Detect which cell encompasses the target text, then output its [x, y] center coordinate. 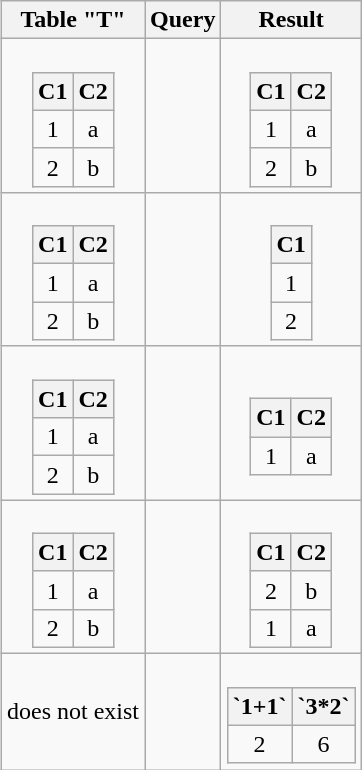
Table "T" [72, 20]
`3*2` [324, 706]
Query [183, 20]
Result [291, 20]
6 [324, 744]
C1 C2 2 b 1 a [291, 577]
`1+1` `3*2` 2 6 [291, 712]
does not exist [72, 712]
`1+1` [260, 706]
C1 1 2 [291, 270]
C1 C2 1 a [291, 423]
